Identify which cell holds the provided text, then report its (x, y) central coordinate. 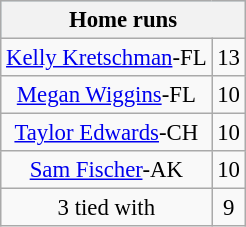
3 tied with (106, 208)
Kelly Kretschman-FL (106, 58)
Taylor Edwards-CH (106, 133)
9 (228, 208)
Home runs (124, 20)
13 (228, 58)
Megan Wiggins-FL (106, 95)
Sam Fischer-AK (106, 170)
